Determine the [X, Y] coordinate at the center of the cell enclosing the given text.  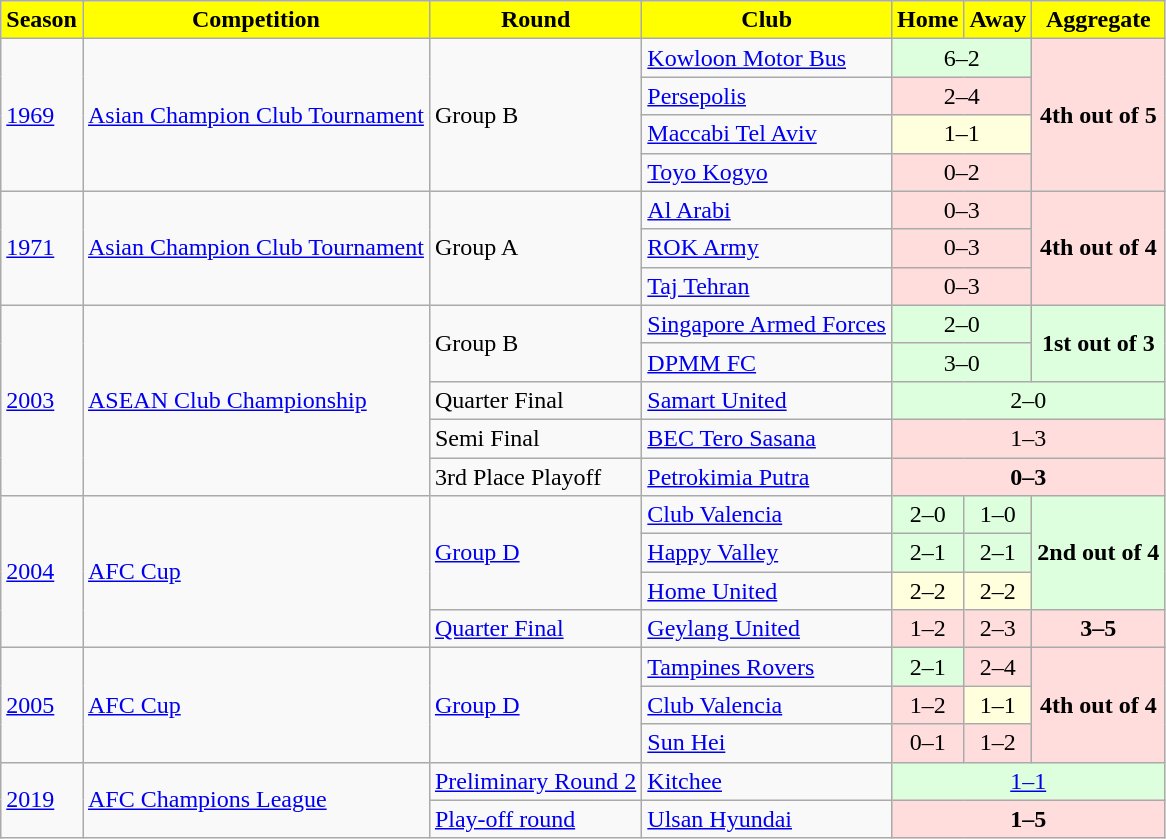
Semi Final [535, 438]
Group A [535, 248]
Al Arabi [767, 210]
Taj Tehran [767, 286]
Happy Valley [767, 553]
0–1 [927, 743]
Samart United [767, 400]
Maccabi Tel Aviv [767, 134]
1–0 [998, 515]
Away [998, 20]
Persepolis [767, 96]
Ulsan Hyundai [767, 819]
ROK Army [767, 248]
0–2 [961, 172]
BEC Tero Sasana [767, 438]
3–5 [1098, 629]
Toyo Kogyo [767, 172]
2003 [42, 400]
2–3 [998, 629]
Club [767, 20]
Kitchee [767, 781]
2004 [42, 572]
Home United [767, 591]
2nd out of 4 [1098, 553]
3–0 [961, 362]
4th out of 5 [1098, 115]
AFC Champions League [256, 800]
Play-off round [535, 819]
Sun Hei [767, 743]
Season [42, 20]
Competition [256, 20]
Round [535, 20]
2005 [42, 705]
Singapore Armed Forces [767, 324]
6–2 [961, 58]
Kowloon Motor Bus [767, 58]
Geylang United [767, 629]
Preliminary Round 2 [535, 781]
Aggregate [1098, 20]
2019 [42, 800]
DPMM FC [767, 362]
1–3 [1028, 438]
1–5 [1028, 819]
1971 [42, 248]
1969 [42, 115]
Petrokimia Putra [767, 477]
Tampines Rovers [767, 667]
3rd Place Playoff [535, 477]
1st out of 3 [1098, 343]
ASEAN Club Championship [256, 400]
Home [927, 20]
